Pinpoint the cell where the given text exists, returning its (X, Y) midpoint coordinate. 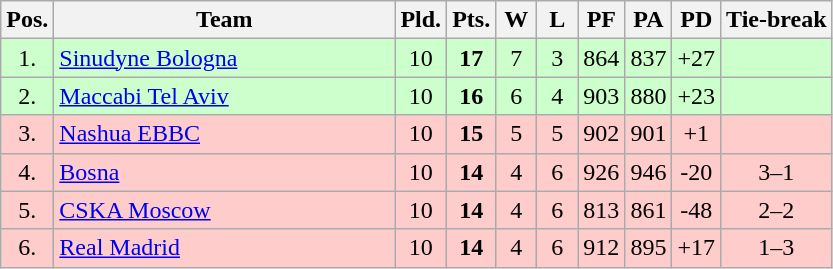
Bosna (224, 172)
CSKA Moscow (224, 210)
926 (602, 172)
W (516, 20)
7 (516, 58)
901 (648, 134)
1–3 (777, 248)
+1 (696, 134)
912 (602, 248)
17 (472, 58)
902 (602, 134)
837 (648, 58)
Real Madrid (224, 248)
2–2 (777, 210)
903 (602, 96)
4. (28, 172)
864 (602, 58)
Nashua EBBC (224, 134)
2. (28, 96)
880 (648, 96)
3–1 (777, 172)
16 (472, 96)
Pld. (421, 20)
6. (28, 248)
-48 (696, 210)
813 (602, 210)
15 (472, 134)
Pts. (472, 20)
3 (558, 58)
Pos. (28, 20)
L (558, 20)
Tie-break (777, 20)
+23 (696, 96)
+17 (696, 248)
5. (28, 210)
946 (648, 172)
Maccabi Tel Aviv (224, 96)
1. (28, 58)
895 (648, 248)
PF (602, 20)
+27 (696, 58)
861 (648, 210)
PD (696, 20)
-20 (696, 172)
PA (648, 20)
Sinudyne Bologna (224, 58)
3. (28, 134)
Team (224, 20)
